Return the (x, y) coordinate for the center point of the cell that contains the specified text.  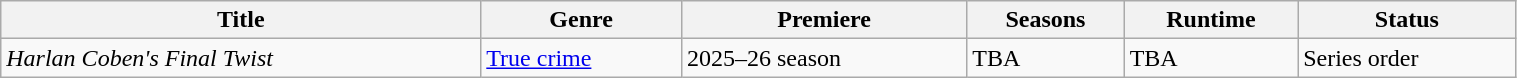
2025–26 season (824, 58)
True crime (582, 58)
Runtime (1211, 20)
Series order (1407, 58)
Title (241, 20)
Seasons (1046, 20)
Genre (582, 20)
Premiere (824, 20)
Harlan Coben's Final Twist (241, 58)
Status (1407, 20)
